Search for the cell housing the specified text and yield its [X, Y] center coordinate. 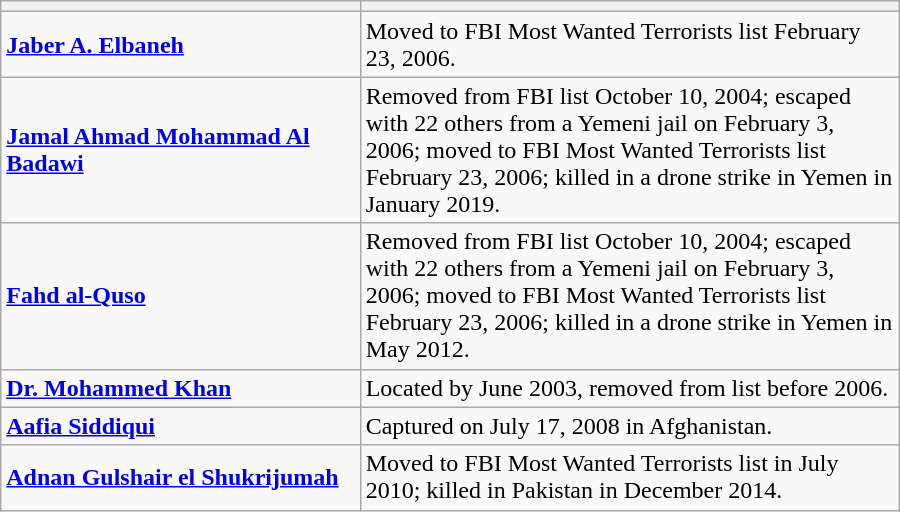
Fahd al-Quso [180, 296]
Located by June 2003, removed from list before 2006. [630, 388]
Dr. Mohammed Khan [180, 388]
Captured on July 17, 2008 in Afghanistan. [630, 426]
Moved to FBI Most Wanted Terrorists list in July 2010; killed in Pakistan in December 2014. [630, 478]
Jaber A. Elbaneh [180, 44]
Moved to FBI Most Wanted Terrorists list February 23, 2006. [630, 44]
Aafia Siddiqui [180, 426]
Jamal Ahmad Mohammad Al Badawi [180, 150]
Adnan Gulshair el Shukrijumah [180, 478]
